Pinpoint the cell where the given text exists, returning its (X, Y) midpoint coordinate. 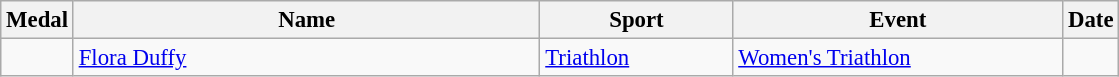
Triathlon (636, 58)
Sport (636, 20)
Flora Duffy (306, 58)
Name (306, 20)
Women's Triathlon (898, 58)
Date (1091, 20)
Event (898, 20)
Medal (38, 20)
